Return (x, y) of the center of cell containing provided text 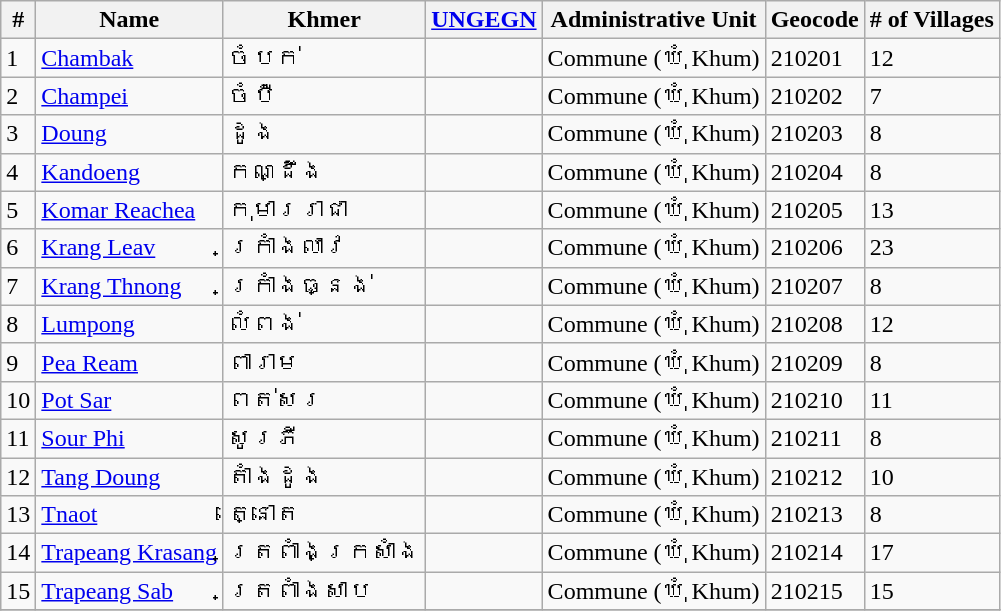
210205 (814, 210)
Komar Reachea (130, 210)
Tang Doung (130, 477)
Krang Thnong (130, 286)
ចំបក់ (324, 58)
# of Villages (932, 20)
210214 (814, 553)
17 (932, 553)
4 (18, 172)
ត្រពាំងសាប (324, 591)
ដូង (324, 134)
កុមាររាជា (324, 210)
Kandoeng (130, 172)
UNGEGN (484, 20)
2 (18, 96)
210209 (814, 362)
Pot Sar (130, 400)
Khmer (324, 20)
Champei (130, 96)
3 (18, 134)
1 (18, 58)
210202 (814, 96)
លំពង់ (324, 324)
កណ្ដឹង (324, 172)
ត្នោត (324, 515)
210213 (814, 515)
Doung (130, 134)
ពារាម (324, 362)
210204 (814, 172)
Chambak (130, 58)
210201 (814, 58)
សូរភី (324, 438)
ពត់សរ (324, 400)
Trapeang Krasang (130, 553)
Geocode (814, 20)
Lumpong (130, 324)
23 (932, 248)
210211 (814, 438)
ក្រាំងធ្នង់ (324, 286)
210208 (814, 324)
Pea Ream (130, 362)
210210 (814, 400)
Trapeang Sab (130, 591)
Sour Phi (130, 438)
ក្រាំងលាវ (324, 248)
210206 (814, 248)
5 (18, 210)
6 (18, 248)
210203 (814, 134)
210215 (814, 591)
Krang Leav (130, 248)
ចំប៉ី (324, 96)
Tnaot (130, 515)
Administrative Unit (654, 20)
9 (18, 362)
Name (130, 20)
210212 (814, 477)
# (18, 20)
ត្រពាំងក្រសាំង (324, 553)
តាំងដូង (324, 477)
14 (18, 553)
210207 (814, 286)
